For the text-containing cell, return its midpoint in [X, Y] coordinate format. 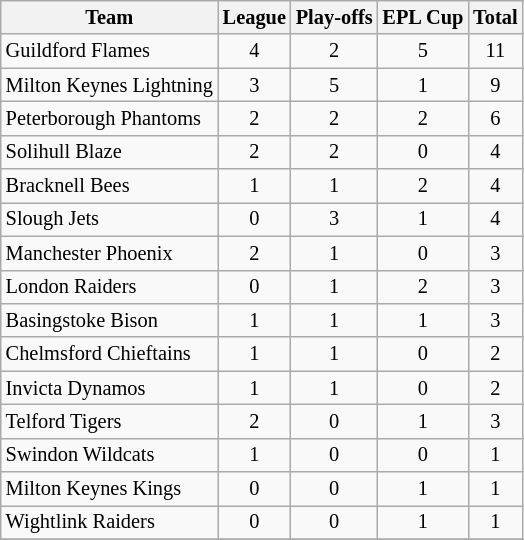
Milton Keynes Lightning [110, 85]
Milton Keynes Kings [110, 489]
Manchester Phoenix [110, 253]
Swindon Wildcats [110, 455]
11 [495, 51]
Basingstoke Bison [110, 320]
Wightlink Raiders [110, 522]
Slough Jets [110, 219]
Peterborough Phantoms [110, 118]
Solihull Blaze [110, 152]
EPL Cup [422, 17]
Total [495, 17]
Invicta Dynamos [110, 388]
London Raiders [110, 287]
League [254, 17]
6 [495, 118]
9 [495, 85]
Chelmsford Chieftains [110, 354]
Bracknell Bees [110, 186]
Team [110, 17]
Guildford Flames [110, 51]
Telford Tigers [110, 421]
Play-offs [334, 17]
